Find where the given text appears and provide that cell's center as (X, Y) coordinate. 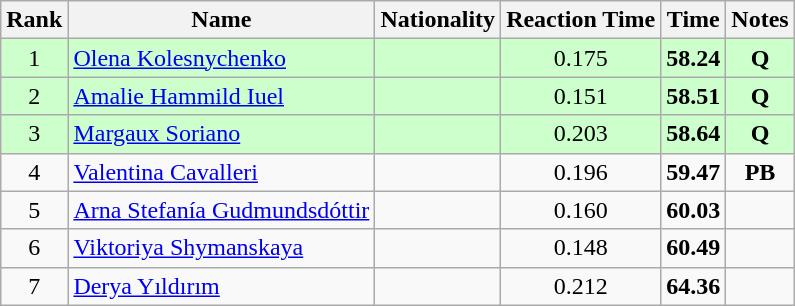
Olena Kolesnychenko (222, 58)
Rank (34, 20)
5 (34, 210)
Notes (760, 20)
58.24 (694, 58)
Reaction Time (581, 20)
58.64 (694, 134)
58.51 (694, 96)
60.03 (694, 210)
0.203 (581, 134)
0.151 (581, 96)
0.175 (581, 58)
64.36 (694, 286)
4 (34, 172)
Arna Stefanía Gudmundsdóttir (222, 210)
Time (694, 20)
0.148 (581, 248)
1 (34, 58)
Name (222, 20)
Margaux Soriano (222, 134)
PB (760, 172)
60.49 (694, 248)
Valentina Cavalleri (222, 172)
59.47 (694, 172)
0.196 (581, 172)
Viktoriya Shymanskaya (222, 248)
3 (34, 134)
Amalie Hammild Iuel (222, 96)
2 (34, 96)
Derya Yıldırım (222, 286)
0.212 (581, 286)
7 (34, 286)
0.160 (581, 210)
Nationality (438, 20)
6 (34, 248)
